Search for the cell housing the specified text and yield its (x, y) center coordinate. 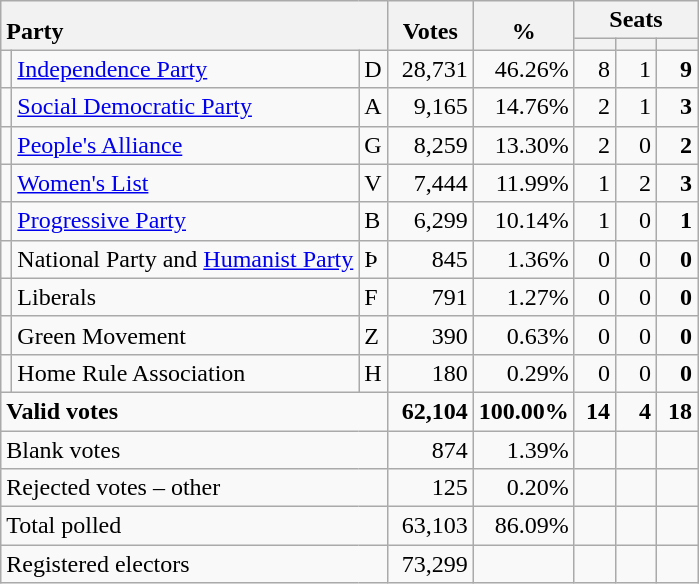
0.20% (524, 488)
390 (430, 335)
100.00% (524, 411)
46.26% (524, 69)
Registered electors (194, 564)
Rejected votes – other (194, 488)
Total polled (194, 526)
0.29% (524, 373)
Social Democratic Party (186, 107)
10.14% (524, 221)
62,104 (430, 411)
845 (430, 259)
11.99% (524, 183)
% (524, 26)
Independence Party (186, 69)
73,299 (430, 564)
6,299 (430, 221)
18 (676, 411)
Valid votes (194, 411)
Blank votes (194, 449)
D (373, 69)
Party (194, 26)
People's Alliance (186, 145)
Þ (373, 259)
180 (430, 373)
V (373, 183)
Liberals (186, 297)
8,259 (430, 145)
7,444 (430, 183)
125 (430, 488)
28,731 (430, 69)
Votes (430, 26)
Progressive Party (186, 221)
791 (430, 297)
F (373, 297)
874 (430, 449)
63,103 (430, 526)
1.39% (524, 449)
National Party and Humanist Party (186, 259)
1.36% (524, 259)
86.09% (524, 526)
9,165 (430, 107)
Green Movement (186, 335)
9 (676, 69)
G (373, 145)
0.63% (524, 335)
H (373, 373)
B (373, 221)
13.30% (524, 145)
4 (636, 411)
Seats (636, 20)
Home Rule Association (186, 373)
1.27% (524, 297)
Women's List (186, 183)
Z (373, 335)
8 (594, 69)
14 (594, 411)
A (373, 107)
14.76% (524, 107)
